From the cell containing the given text, extract its center point as (x, y) coordinate. 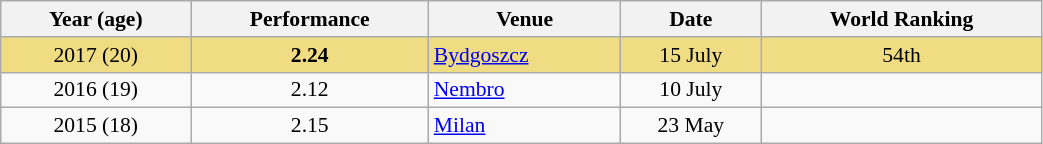
15 July (691, 55)
Venue (525, 19)
Year (age) (96, 19)
Date (691, 19)
2017 (20) (96, 55)
10 July (691, 90)
Milan (525, 126)
2.15 (310, 126)
54th (902, 55)
23 May (691, 126)
2016 (19) (96, 90)
2.12 (310, 90)
World Ranking (902, 19)
Nembro (525, 90)
2.24 (310, 55)
Performance (310, 19)
Bydgoszcz (525, 55)
2015 (18) (96, 126)
